For the text-containing cell, return its midpoint in [x, y] coordinate format. 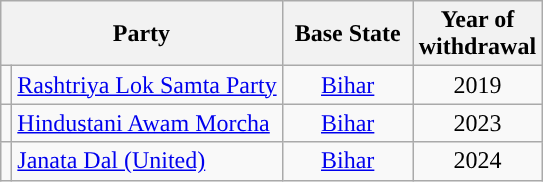
Janata Dal (United) [147, 161]
2024 [477, 161]
Base State [348, 34]
Party [142, 34]
Rashtriya Lok Samta Party [147, 85]
Year of withdrawal [477, 34]
Hindustani Awam Morcha [147, 123]
2019 [477, 85]
2023 [477, 123]
